Pinpoint the cell where the given text exists, returning its (X, Y) midpoint coordinate. 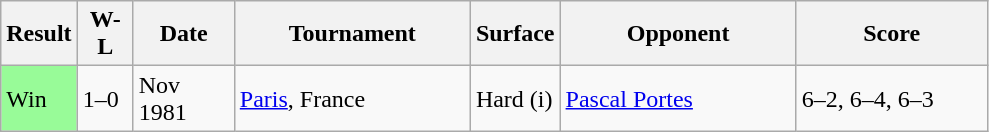
Nov 1981 (184, 98)
Pascal Portes (678, 98)
Opponent (678, 34)
Result (39, 34)
Score (892, 34)
1–0 (105, 98)
Surface (515, 34)
Tournament (352, 34)
W-L (105, 34)
Hard (i) (515, 98)
Paris, France (352, 98)
Date (184, 34)
6–2, 6–4, 6–3 (892, 98)
Win (39, 98)
